Capture the cell that displays the provided text and extract its [X, Y] central coordinate. 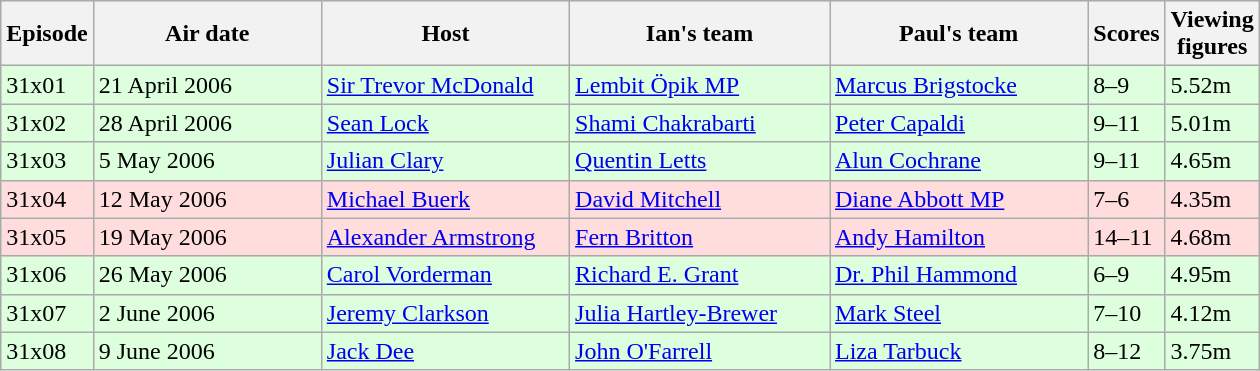
Michael Buerk [445, 199]
31x05 [47, 237]
Diane Abbott MP [959, 199]
Air date [207, 34]
Carol Vorderman [445, 275]
31x02 [47, 123]
Lembit Öpik MP [700, 85]
Paul's team [959, 34]
Jack Dee [445, 351]
31x06 [47, 275]
Dr. Phil Hammond [959, 275]
Quentin Letts [700, 161]
14–11 [1126, 237]
6–9 [1126, 275]
19 May 2006 [207, 237]
Sean Lock [445, 123]
Alun Cochrane [959, 161]
31x07 [47, 313]
28 April 2006 [207, 123]
2 June 2006 [207, 313]
Jeremy Clarkson [445, 313]
31x04 [47, 199]
Andy Hamilton [959, 237]
31x03 [47, 161]
5.52m [1212, 85]
7–6 [1126, 199]
Peter Capaldi [959, 123]
Ian's team [700, 34]
4.95m [1212, 275]
Viewing figures [1212, 34]
Fern Britton [700, 237]
Julia Hartley-Brewer [700, 313]
8–9 [1126, 85]
5.01m [1212, 123]
Host [445, 34]
31x08 [47, 351]
Shami Chakrabarti [700, 123]
John O'Farrell [700, 351]
Episode [47, 34]
Sir Trevor McDonald [445, 85]
31x01 [47, 85]
9 June 2006 [207, 351]
4.68m [1212, 237]
Liza Tarbuck [959, 351]
3.75m [1212, 351]
4.35m [1212, 199]
Marcus Brigstocke [959, 85]
8–12 [1126, 351]
David Mitchell [700, 199]
12 May 2006 [207, 199]
Scores [1126, 34]
26 May 2006 [207, 275]
4.12m [1212, 313]
Mark Steel [959, 313]
Julian Clary [445, 161]
Richard E. Grant [700, 275]
7–10 [1126, 313]
4.65m [1212, 161]
Alexander Armstrong [445, 237]
21 April 2006 [207, 85]
5 May 2006 [207, 161]
